Search for the cell housing the specified text and yield its (X, Y) center coordinate. 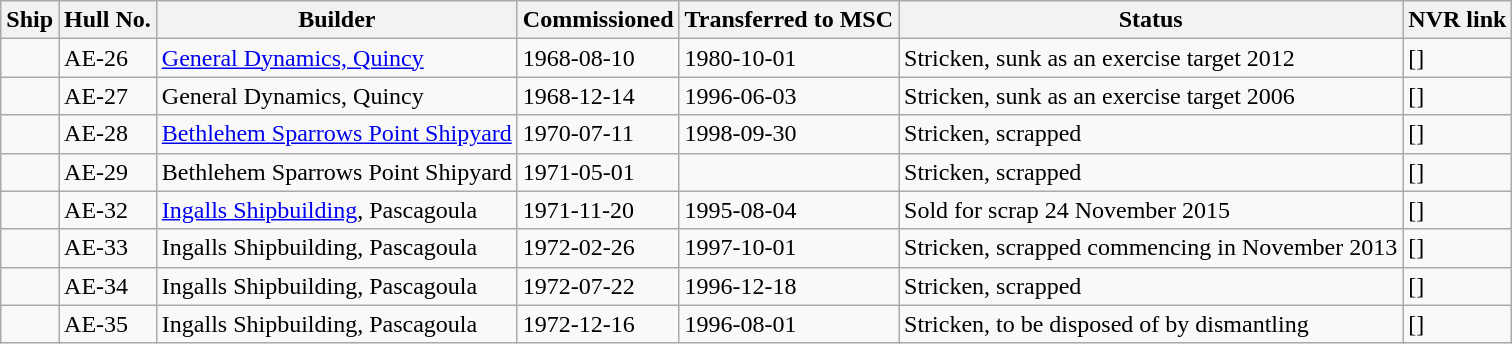
Commissioned (598, 20)
1995-08-04 (788, 210)
1972-02-26 (598, 248)
Stricken, to be disposed of by dismantling (1151, 324)
Ship (30, 20)
AE-35 (108, 324)
AE-27 (108, 96)
1970-07-11 (598, 134)
AE-26 (108, 58)
AE-28 (108, 134)
1996-08-01 (788, 324)
Stricken, sunk as an exercise target 2012 (1151, 58)
1997-10-01 (788, 248)
1972-12-16 (598, 324)
AE-29 (108, 172)
1971-11-20 (598, 210)
1968-12-14 (598, 96)
Status (1151, 20)
Builder (336, 20)
1972-07-22 (598, 286)
1998-09-30 (788, 134)
AE-32 (108, 210)
AE-33 (108, 248)
Stricken, sunk as an exercise target 2006 (1151, 96)
1996-06-03 (788, 96)
Sold for scrap 24 November 2015 (1151, 210)
Hull No. (108, 20)
Stricken, scrapped commencing in November 2013 (1151, 248)
NVR link (1458, 20)
Transferred to MSC (788, 20)
1996-12-18 (788, 286)
1980-10-01 (788, 58)
1971-05-01 (598, 172)
AE-34 (108, 286)
1968-08-10 (598, 58)
